From the cell containing the given text, extract its center point as [X, Y] coordinate. 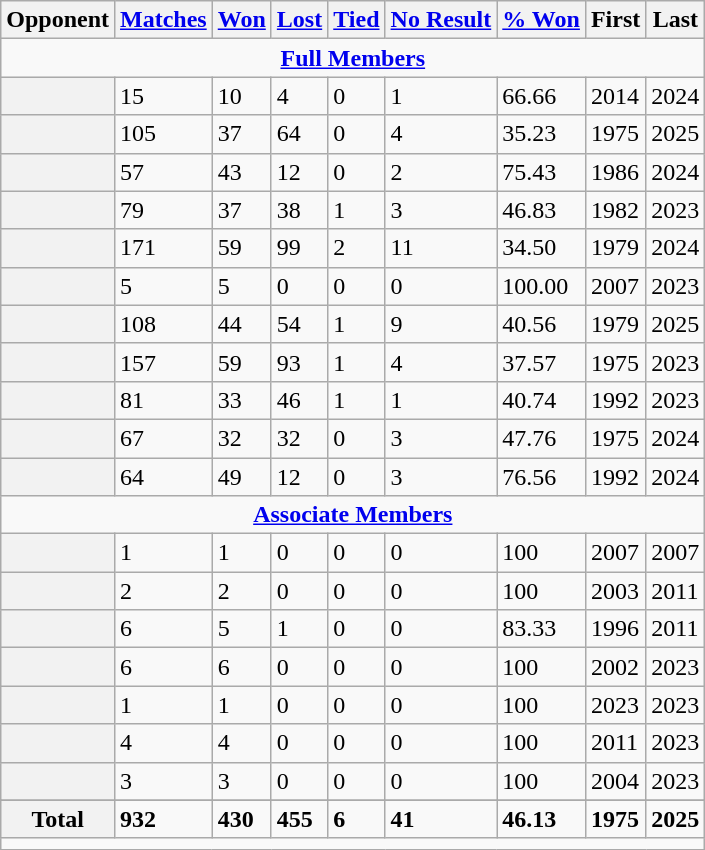
47.76 [542, 438]
40.74 [542, 400]
157 [164, 362]
93 [299, 362]
First [615, 20]
79 [164, 210]
105 [164, 134]
75.43 [542, 172]
Won [242, 20]
1982 [615, 210]
171 [164, 248]
9 [441, 324]
2014 [615, 96]
33 [242, 400]
2004 [615, 781]
99 [299, 248]
2002 [615, 667]
108 [164, 324]
35.23 [542, 134]
No Result [441, 20]
Full Members [353, 58]
Matches [164, 20]
54 [299, 324]
66.66 [542, 96]
34.50 [542, 248]
100.00 [542, 286]
83.33 [542, 629]
1996 [615, 629]
81 [164, 400]
41 [441, 819]
430 [242, 819]
11 [441, 248]
1986 [615, 172]
% Won [542, 20]
57 [164, 172]
10 [242, 96]
49 [242, 477]
2003 [615, 591]
40.56 [542, 324]
Associate Members [353, 515]
43 [242, 172]
932 [164, 819]
455 [299, 819]
44 [242, 324]
46.13 [542, 819]
Opponent [58, 20]
Tied [356, 20]
37.57 [542, 362]
Total [58, 819]
76.56 [542, 477]
38 [299, 210]
67 [164, 438]
Last [676, 20]
Lost [299, 20]
15 [164, 96]
46.83 [542, 210]
46 [299, 400]
